Detect which cell encompasses the target text, then output its [X, Y] center coordinate. 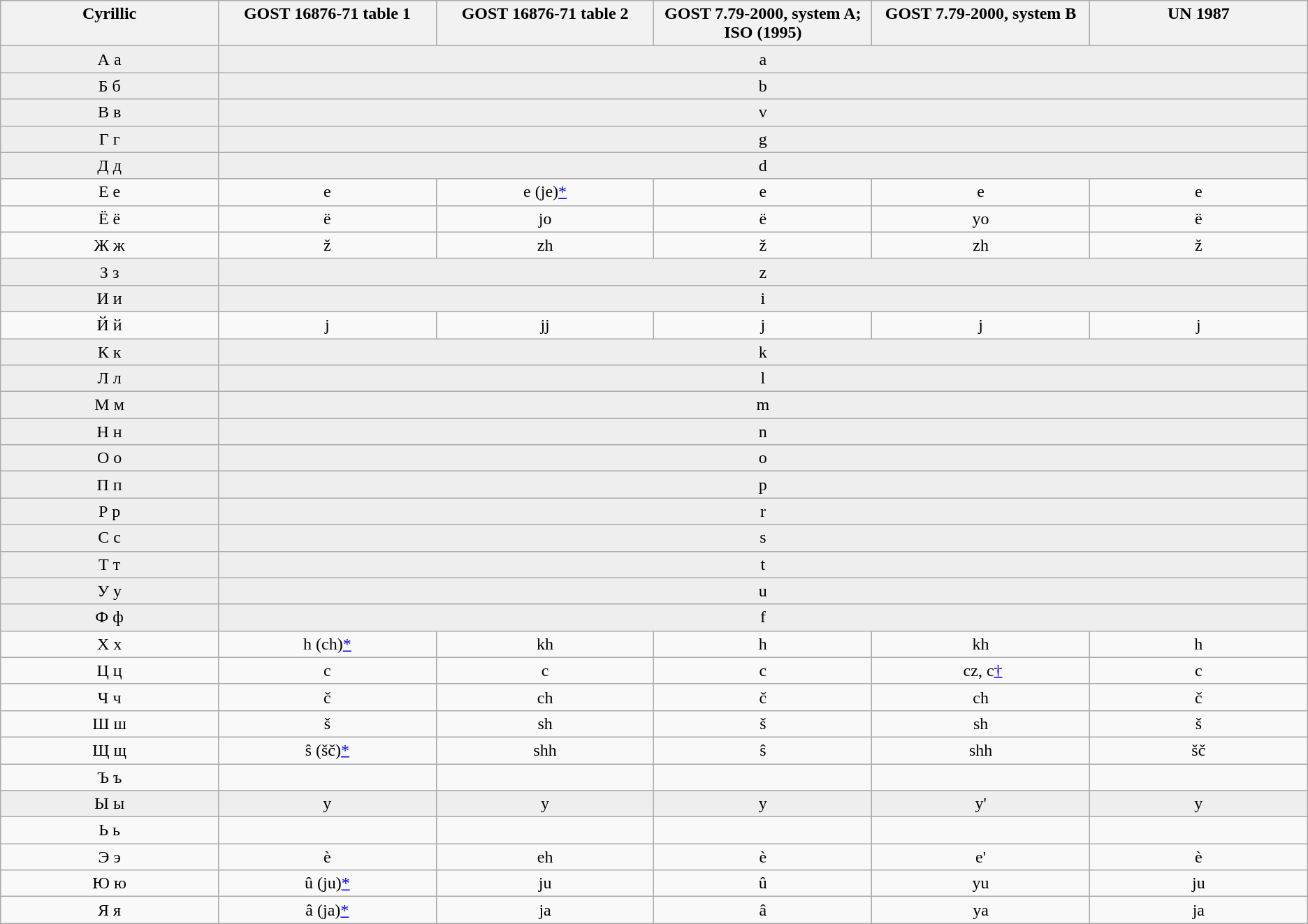
jo [545, 219]
Р р [110, 511]
Д д [110, 166]
Т т [110, 564]
l [763, 379]
Й й [110, 325]
û (ju)* [327, 883]
yo [981, 219]
Я я [110, 910]
y' [981, 804]
У у [110, 591]
ŝ [763, 750]
Ъ ъ [110, 777]
ya [981, 910]
â (ja)* [327, 910]
e (je)* [545, 192]
šč [1198, 750]
GOST 16876-71 table 2 [545, 24]
b [763, 86]
П п [110, 485]
К к [110, 351]
i [763, 298]
З з [110, 272]
Ё ё [110, 219]
GOST 16876-71 table 1 [327, 24]
t [763, 564]
eh [545, 857]
yu [981, 883]
Ы ы [110, 804]
n [763, 432]
r [763, 511]
u [763, 591]
Б б [110, 86]
â [763, 910]
m [763, 405]
Э э [110, 857]
f [763, 617]
z [763, 272]
В в [110, 112]
p [763, 485]
s [763, 538]
Н н [110, 432]
e' [981, 857]
С с [110, 538]
Ш ш [110, 724]
Ц ц [110, 670]
Е е [110, 192]
Ю ю [110, 883]
Ж ж [110, 245]
jj [545, 325]
UN 1987 [1198, 24]
ŝ (šč)* [327, 750]
a [763, 59]
o [763, 458]
cz, c† [981, 670]
Ч ч [110, 697]
k [763, 351]
Ф ф [110, 617]
GOST 7.79-2000, system B [981, 24]
Г г [110, 139]
h (ch)* [327, 644]
О о [110, 458]
GOST 7.79-2000, system A;ISO (1995) [763, 24]
g [763, 139]
Cyrillic [110, 24]
И и [110, 298]
Ь ь [110, 830]
Щ щ [110, 750]
А а [110, 59]
û [763, 883]
Х х [110, 644]
Л л [110, 379]
М м [110, 405]
v [763, 112]
d [763, 166]
